Find where the given text appears and provide that cell's center as (X, Y) coordinate. 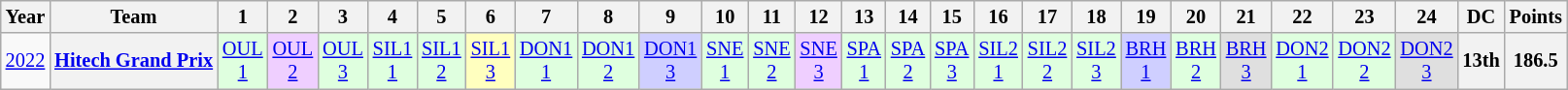
4 (392, 16)
20 (1196, 16)
13th (1481, 61)
14 (907, 16)
186.5 (1536, 61)
SIL22 (1047, 61)
Points (1536, 16)
6 (491, 16)
5 (441, 16)
1 (243, 16)
Year (25, 16)
2022 (25, 61)
SIL23 (1096, 61)
24 (1426, 16)
SNE2 (771, 61)
DON12 (608, 61)
SPA1 (865, 61)
10 (725, 16)
8 (608, 16)
18 (1096, 16)
SIL11 (392, 61)
DON23 (1426, 61)
7 (546, 16)
11 (771, 16)
OUL1 (243, 61)
23 (1364, 16)
SNE3 (819, 61)
3 (343, 16)
DC (1481, 16)
BRH1 (1146, 61)
16 (998, 16)
Hitech Grand Prix (134, 61)
BRH2 (1196, 61)
9 (670, 16)
SPA3 (952, 61)
DON22 (1364, 61)
OUL2 (293, 61)
12 (819, 16)
21 (1246, 16)
SPA2 (907, 61)
OUL3 (343, 61)
19 (1146, 16)
SNE1 (725, 61)
17 (1047, 16)
BRH3 (1246, 61)
SIL13 (491, 61)
2 (293, 16)
15 (952, 16)
DON13 (670, 61)
DON11 (546, 61)
22 (1302, 16)
Team (134, 16)
13 (865, 16)
SIL21 (998, 61)
DON21 (1302, 61)
SIL12 (441, 61)
